Provide the (X, Y) coordinate of the cell's center where the given text is located.  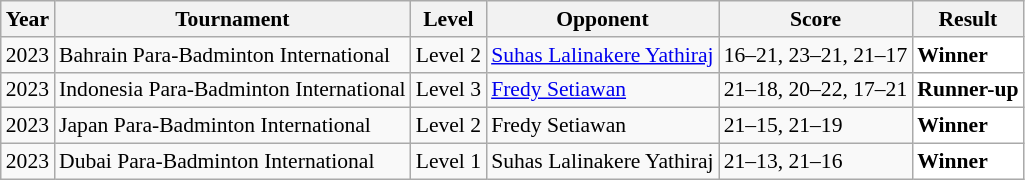
Indonesia Para-Badminton International (232, 90)
Result (968, 19)
16–21, 23–21, 21–17 (816, 55)
21–18, 20–22, 17–21 (816, 90)
Score (816, 19)
Runner-up (968, 90)
Year (28, 19)
Level (448, 19)
21–13, 21–16 (816, 162)
Bahrain Para-Badminton International (232, 55)
Dubai Para-Badminton International (232, 162)
Level 3 (448, 90)
Tournament (232, 19)
Opponent (602, 19)
Japan Para-Badminton International (232, 126)
21–15, 21–19 (816, 126)
Level 1 (448, 162)
